Determine the (x, y) coordinate at the center of the cell enclosing the given text.  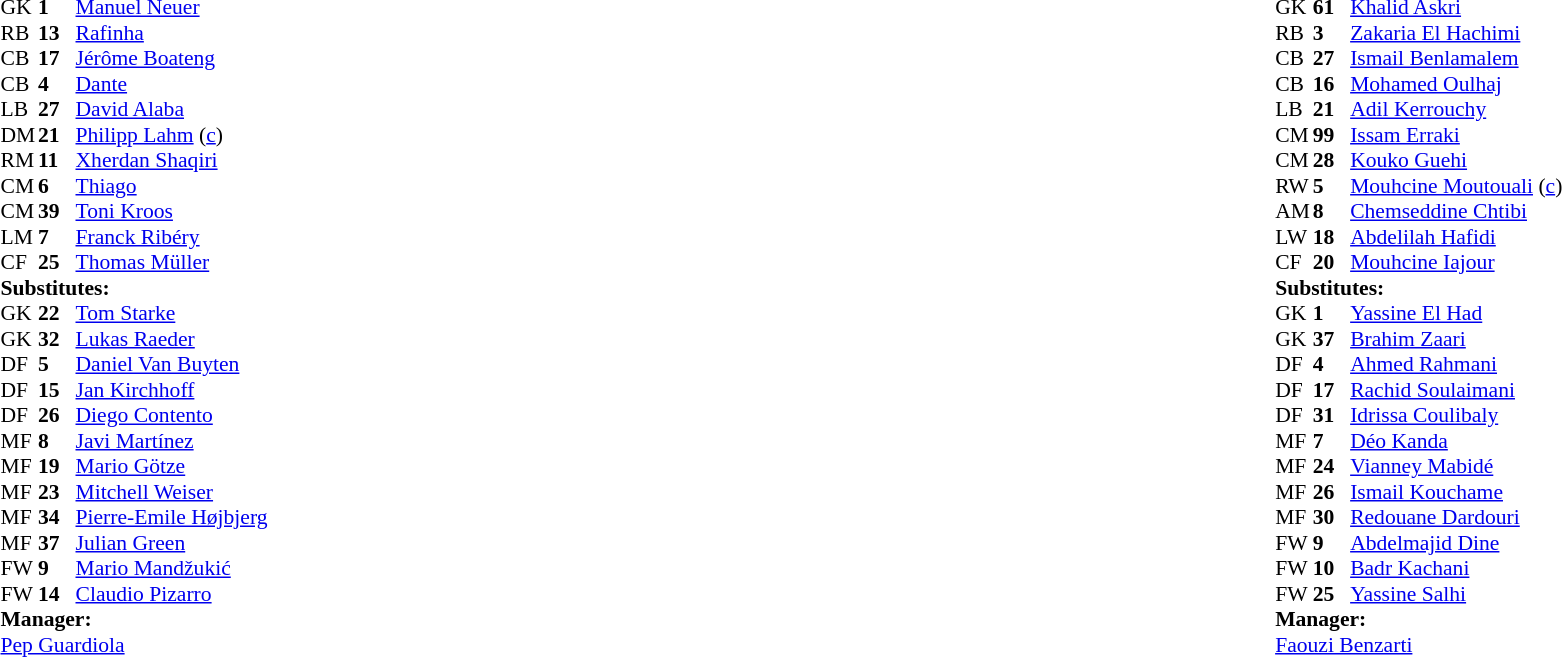
LW (1294, 237)
Claudio Pizarro (172, 594)
DM (19, 135)
Franck Ribéry (172, 237)
Abdelilah Hafidi (1456, 237)
Yassine Salhi (1456, 594)
Rachid Soulaimani (1456, 390)
11 (57, 161)
39 (57, 211)
Abdelmajid Dine (1456, 543)
Jan Kirchhoff (172, 390)
Déo Kanda (1456, 441)
Mouhcine Iajour (1456, 263)
Tom Starke (172, 313)
32 (57, 339)
13 (57, 33)
Javi Martínez (172, 441)
LM (19, 237)
RM (19, 161)
AM (1294, 211)
Vianney Mabidé (1456, 467)
Xherdan Shaqiri (172, 161)
31 (1332, 415)
16 (1332, 84)
Kouko Guehi (1456, 161)
10 (1332, 569)
Ahmed Rahmani (1456, 365)
18 (1332, 237)
Chemseddine Chtibi (1456, 211)
Yassine El Had (1456, 313)
99 (1332, 135)
34 (57, 517)
Lukas Raeder (172, 339)
23 (57, 492)
David Alaba (172, 109)
Mouhcine Moutouali (c) (1456, 186)
Jérôme Boateng (172, 59)
Adil Kerrouchy (1456, 109)
1 (1332, 313)
15 (57, 390)
Julian Green (172, 543)
3 (1332, 33)
Mohamed Oulhaj (1456, 84)
30 (1332, 517)
Issam Erraki (1456, 135)
Daniel Van Buyten (172, 365)
Mario Götze (172, 467)
Philipp Lahm (c) (172, 135)
14 (57, 594)
Redouane Dardouri (1456, 517)
Pierre-Emile Højbjerg (172, 517)
Badr Kachani (1456, 569)
22 (57, 313)
Dante (172, 84)
Idrissa Coulibaly (1456, 415)
Thiago (172, 186)
Diego Contento (172, 415)
28 (1332, 161)
Mario Mandžukić (172, 569)
Mitchell Weiser (172, 492)
20 (1332, 263)
Zakaria El Hachimi (1456, 33)
Brahim Zaari (1456, 339)
6 (57, 186)
Ismail Kouchame (1456, 492)
Thomas Müller (172, 263)
Rafinha (172, 33)
24 (1332, 467)
RW (1294, 186)
Toni Kroos (172, 211)
19 (57, 467)
Ismail Benlamalem (1456, 59)
